Provide the (x, y) coordinate of the cell's center where the given text is located.  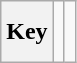
Key (27, 32)
